Locate the cell with the specified text and output its (x, y) center coordinate. 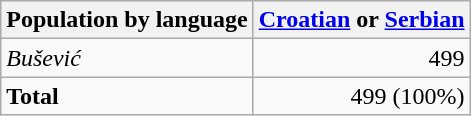
Bušević (127, 58)
Total (127, 96)
Population by language (127, 20)
499 (100%) (362, 96)
Croatian or Serbian (362, 20)
499 (362, 58)
